Identify which cell holds the provided text, then report its (X, Y) central coordinate. 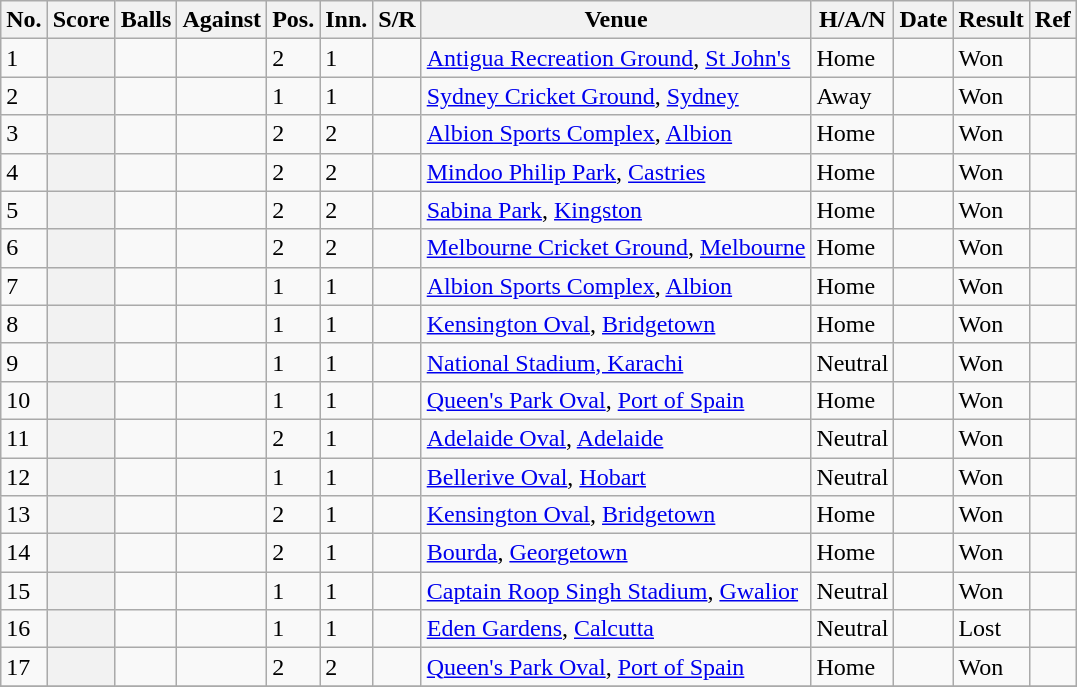
S/R (397, 20)
Lost (991, 629)
6 (24, 248)
Away (852, 96)
Bellerive Oval, Hobart (616, 477)
3 (24, 134)
14 (24, 553)
Eden Gardens, Calcutta (616, 629)
Captain Roop Singh Stadium, Gwalior (616, 591)
Pos. (294, 20)
Inn. (346, 20)
Balls (146, 20)
16 (24, 629)
13 (24, 515)
15 (24, 591)
Venue (616, 20)
Sabina Park, Kingston (616, 210)
Adelaide Oval, Adelaide (616, 438)
National Stadium, Karachi (616, 362)
No. (24, 20)
Ref (1052, 20)
9 (24, 362)
11 (24, 438)
Melbourne Cricket Ground, Melbourne (616, 248)
Date (924, 20)
7 (24, 286)
Mindoo Philip Park, Castries (616, 172)
Result (991, 20)
12 (24, 477)
Bourda, Georgetown (616, 553)
4 (24, 172)
8 (24, 324)
Against (222, 20)
H/A/N (852, 20)
Score (81, 20)
Antigua Recreation Ground, St John's (616, 58)
17 (24, 667)
Sydney Cricket Ground, Sydney (616, 96)
10 (24, 400)
5 (24, 210)
